Extract the [X, Y] coordinate from the center of the cell holding the provided text.  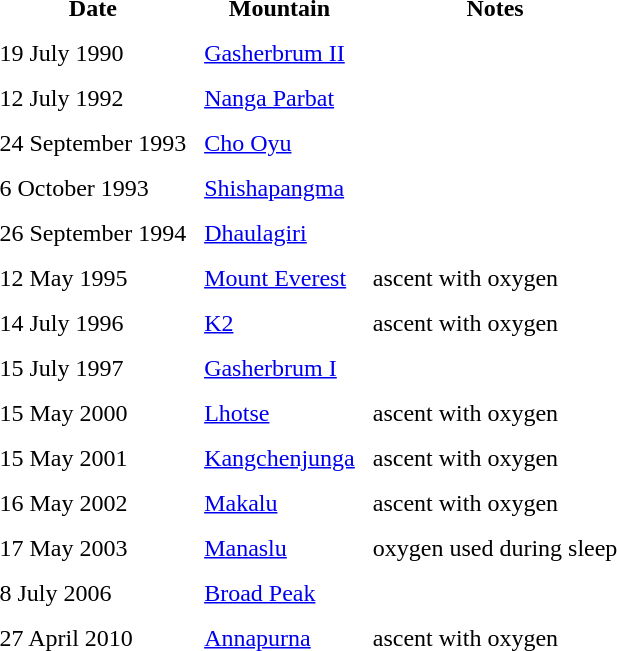
Manaslu [280, 548]
Dhaulagiri [280, 233]
Kangchenjunga [280, 458]
Gasherbrum I [280, 368]
Nanga Parbat [280, 98]
Cho Oyu [280, 143]
Lhotse [280, 413]
Mount Everest [280, 278]
K2 [280, 323]
Broad Peak [280, 593]
Gasherbrum II [280, 53]
Makalu [280, 503]
Shishapangma [280, 188]
